Return the (x, y) coordinate for the center point of the cell that contains the specified text.  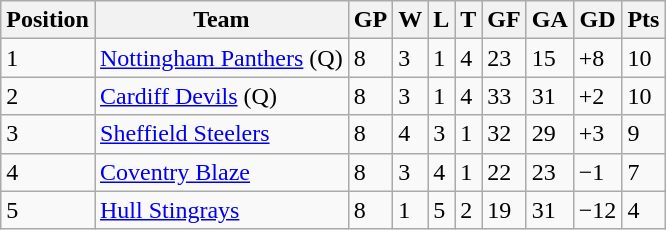
GA (550, 20)
33 (504, 96)
Position (48, 20)
19 (504, 210)
15 (550, 58)
−12 (598, 210)
GP (370, 20)
L (442, 20)
Cardiff Devils (Q) (221, 96)
9 (644, 134)
+2 (598, 96)
32 (504, 134)
Pts (644, 20)
W (410, 20)
Sheffield Steelers (221, 134)
T (468, 20)
Nottingham Panthers (Q) (221, 58)
−1 (598, 172)
22 (504, 172)
+8 (598, 58)
7 (644, 172)
+3 (598, 134)
GF (504, 20)
Coventry Blaze (221, 172)
Hull Stingrays (221, 210)
Team (221, 20)
29 (550, 134)
GD (598, 20)
